From the cell containing the given text, extract its center point as [X, Y] coordinate. 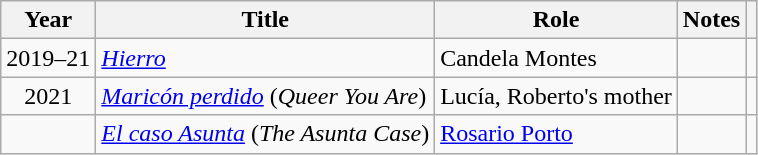
Hierro [266, 58]
Rosario Porto [556, 134]
Notes [711, 20]
El caso Asunta (The Asunta Case) [266, 134]
2021 [48, 96]
Year [48, 20]
2019–21 [48, 58]
Title [266, 20]
Lucía, Roberto's mother [556, 96]
Candela Montes [556, 58]
Role [556, 20]
Maricón perdido (Queer You Are) [266, 96]
